From the cell containing the given text, extract its center point as (X, Y) coordinate. 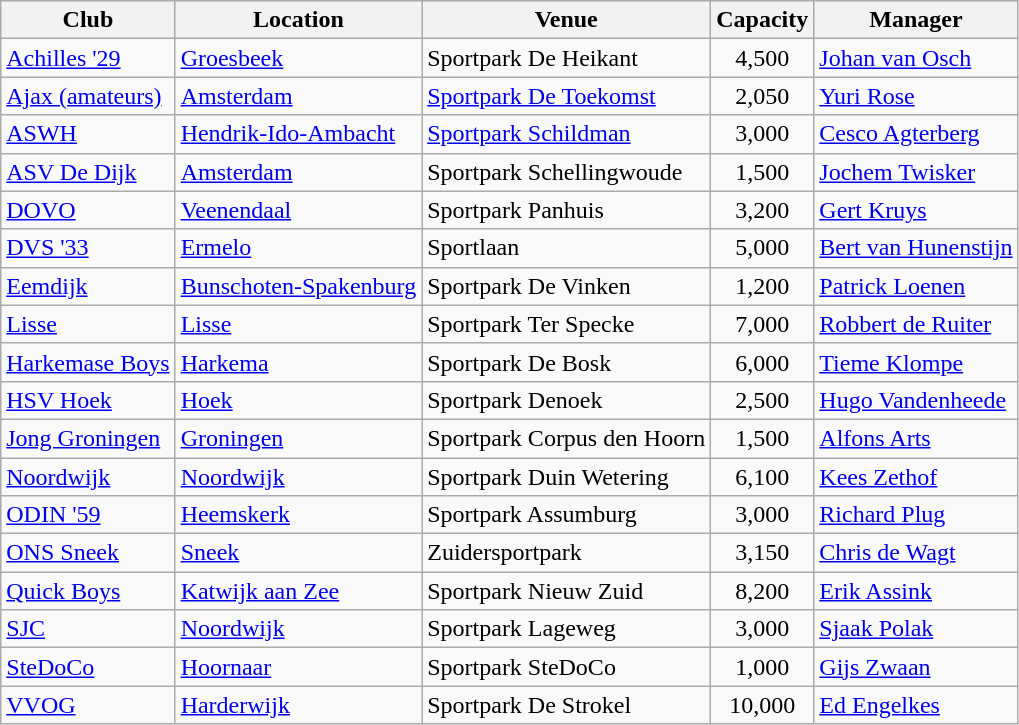
Erik Assink (916, 591)
4,500 (762, 58)
Robbert de Ruiter (916, 324)
Yuri Rose (916, 96)
Jong Groningen (88, 438)
Gert Kruys (916, 210)
DOVO (88, 210)
Sportpark De Vinken (566, 286)
Ed Engelkes (916, 705)
Hugo Vandenheede (916, 400)
ASWH (88, 134)
Achilles '29 (88, 58)
Harkemase Boys (88, 362)
Quick Boys (88, 591)
10,000 (762, 705)
Sportpark De Heikant (566, 58)
1,200 (762, 286)
Location (298, 20)
Alfons Arts (916, 438)
Hendrik-Ido-Ambacht (298, 134)
Katwijk aan Zee (298, 591)
Ajax (amateurs) (88, 96)
Sportpark Corpus den Hoorn (566, 438)
HSV Hoek (88, 400)
Ermelo (298, 248)
Hoornaar (298, 667)
Manager (916, 20)
Bert van Hunenstijn (916, 248)
7,000 (762, 324)
Club (88, 20)
Groningen (298, 438)
Hoek (298, 400)
Sportpark Assumburg (566, 515)
6,000 (762, 362)
Tieme Klompe (916, 362)
2,500 (762, 400)
8,200 (762, 591)
Zuidersportpark (566, 553)
3,200 (762, 210)
Eemdijk (88, 286)
Sportpark Ter Specke (566, 324)
VVOG (88, 705)
Harkema (298, 362)
Kees Zethof (916, 477)
2,050 (762, 96)
Richard Plug (916, 515)
Patrick Loenen (916, 286)
1,000 (762, 667)
Harderwijk (298, 705)
Sportpark Nieuw Zuid (566, 591)
DVS '33 (88, 248)
ODIN '59 (88, 515)
Sportpark Lageweg (566, 629)
6,100 (762, 477)
Sportpark SteDoCo (566, 667)
Sportpark Schellingwoude (566, 172)
Groesbeek (298, 58)
Sjaak Polak (916, 629)
Sportpark Duin Wetering (566, 477)
ASV De Dijk (88, 172)
Venue (566, 20)
Sportpark De Strokel (566, 705)
Jochem Twisker (916, 172)
5,000 (762, 248)
Sportpark Denoek (566, 400)
Gijs Zwaan (916, 667)
Heemskerk (298, 515)
Sportpark De Bosk (566, 362)
Sportlaan (566, 248)
Veenendaal (298, 210)
ONS Sneek (88, 553)
Sportpark Schildman (566, 134)
Sneek (298, 553)
SteDoCo (88, 667)
Sportpark De Toekomst (566, 96)
Capacity (762, 20)
Sportpark Panhuis (566, 210)
SJC (88, 629)
3,150 (762, 553)
Cesco Agterberg (916, 134)
Johan van Osch (916, 58)
Bunschoten-Spakenburg (298, 286)
Chris de Wagt (916, 553)
